Detect which cell encompasses the target text, then output its (x, y) center coordinate. 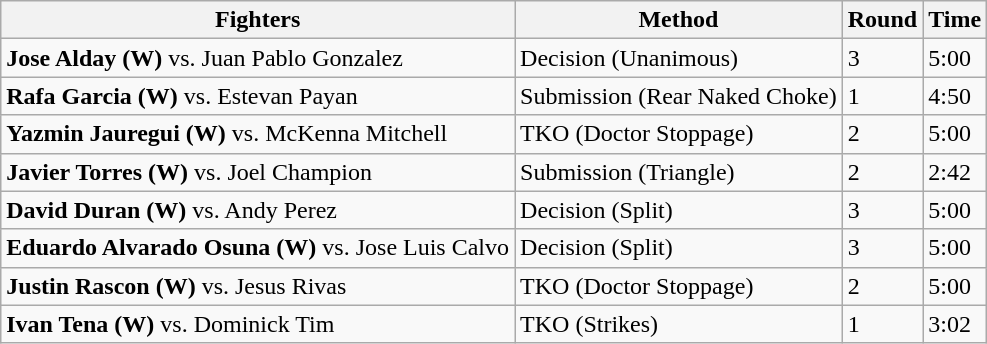
4:50 (955, 96)
Ivan Tena (W) vs. Dominick Tim (258, 324)
Eduardo Alvarado Osuna (W) vs. Jose Luis Calvo (258, 248)
Fighters (258, 20)
Justin Rascon (W) vs. Jesus Rivas (258, 286)
2:42 (955, 172)
Javier Torres (W) vs. Joel Champion (258, 172)
Rafa Garcia (W) vs. Estevan Payan (258, 96)
David Duran (W) vs. Andy Perez (258, 210)
TKO (Strikes) (679, 324)
Time (955, 20)
Submission (Triangle) (679, 172)
Decision (Unanimous) (679, 58)
Yazmin Jauregui (W) vs. McKenna Mitchell (258, 134)
Jose Alday (W) vs. Juan Pablo Gonzalez (258, 58)
Submission (Rear Naked Choke) (679, 96)
Method (679, 20)
Round (882, 20)
3:02 (955, 324)
